Output the (X, Y) coordinate of the center of the cell containing the given text.  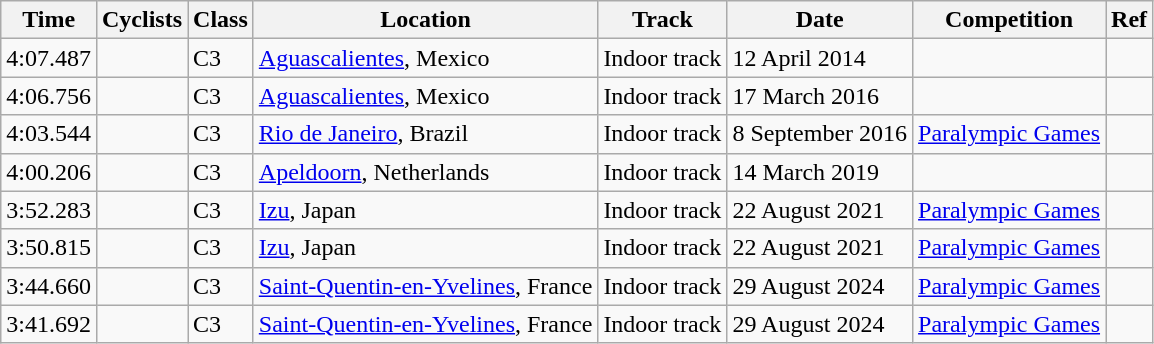
Rio de Janeiro, Brazil (426, 134)
4:00.206 (49, 172)
Time (49, 20)
4:07.487 (49, 58)
14 March 2019 (820, 172)
4:06.756 (49, 96)
Track (662, 20)
Competition (1010, 20)
Cyclists (142, 20)
3:50.815 (49, 248)
Location (426, 20)
8 September 2016 (820, 134)
Apeldoorn, Netherlands (426, 172)
17 March 2016 (820, 96)
3:41.692 (49, 324)
3:44.660 (49, 286)
4:03.544 (49, 134)
Date (820, 20)
Ref (1130, 20)
3:52.283 (49, 210)
Class (221, 20)
12 April 2014 (820, 58)
